For the text-containing cell, return its midpoint in [X, Y] coordinate format. 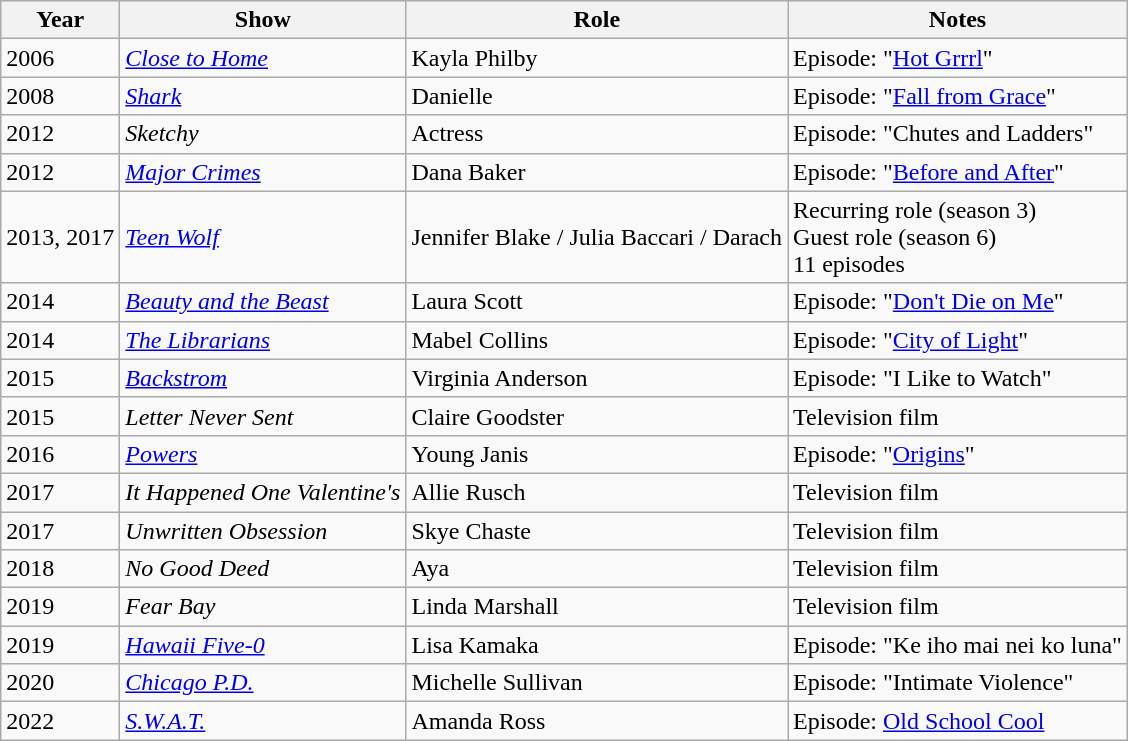
Letter Never Sent [263, 416]
Episode: "I Like to Watch" [958, 378]
Lisa Kamaka [597, 645]
Mabel Collins [597, 340]
Young Janis [597, 454]
Episode: "Intimate Violence" [958, 683]
Year [60, 20]
2018 [60, 569]
Notes [958, 20]
2016 [60, 454]
2008 [60, 96]
Episode: "Don't Die on Me" [958, 302]
Episode: "Before and After" [958, 172]
The Librarians [263, 340]
No Good Deed [263, 569]
Episode: "Origins" [958, 454]
Teen Wolf [263, 237]
2013, 2017 [60, 237]
Episode: "City of Light" [958, 340]
Episode: "Chutes and Ladders" [958, 134]
Laura Scott [597, 302]
Dana Baker [597, 172]
Fear Bay [263, 607]
It Happened One Valentine's [263, 492]
Role [597, 20]
Episode: "Fall from Grace" [958, 96]
Actress [597, 134]
2022 [60, 721]
Major Crimes [263, 172]
Recurring role (season 3)Guest role (season 6)11 episodes [958, 237]
Close to Home [263, 58]
Michelle Sullivan [597, 683]
Shark [263, 96]
Chicago P.D. [263, 683]
Kayla Philby [597, 58]
Episode: "Hot Grrrl" [958, 58]
Episode: Old School Cool [958, 721]
2020 [60, 683]
Sketchy [263, 134]
Show [263, 20]
Virginia Anderson [597, 378]
S.W.A.T. [263, 721]
Unwritten Obsession [263, 531]
Amanda Ross [597, 721]
Powers [263, 454]
Danielle [597, 96]
Jennifer Blake / Julia Baccari / Darach [597, 237]
Episode: "Ke iho mai nei ko luna" [958, 645]
Beauty and the Beast [263, 302]
Aya [597, 569]
Backstrom [263, 378]
Allie Rusch [597, 492]
2006 [60, 58]
Hawaii Five-0 [263, 645]
Skye Chaste [597, 531]
Linda Marshall [597, 607]
Claire Goodster [597, 416]
